Find where the given text appears and provide that cell's center as [X, Y] coordinate. 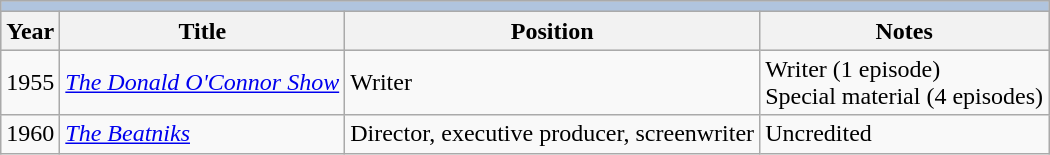
The Donald O'Connor Show [202, 82]
1955 [30, 82]
Writer [552, 82]
Year [30, 31]
Notes [904, 31]
1960 [30, 134]
The Beatniks [202, 134]
Writer (1 episode)Special material (4 episodes) [904, 82]
Position [552, 31]
Uncredited [904, 134]
Director, executive producer, screenwriter [552, 134]
Title [202, 31]
